Detect which cell encompasses the target text, then output its [x, y] center coordinate. 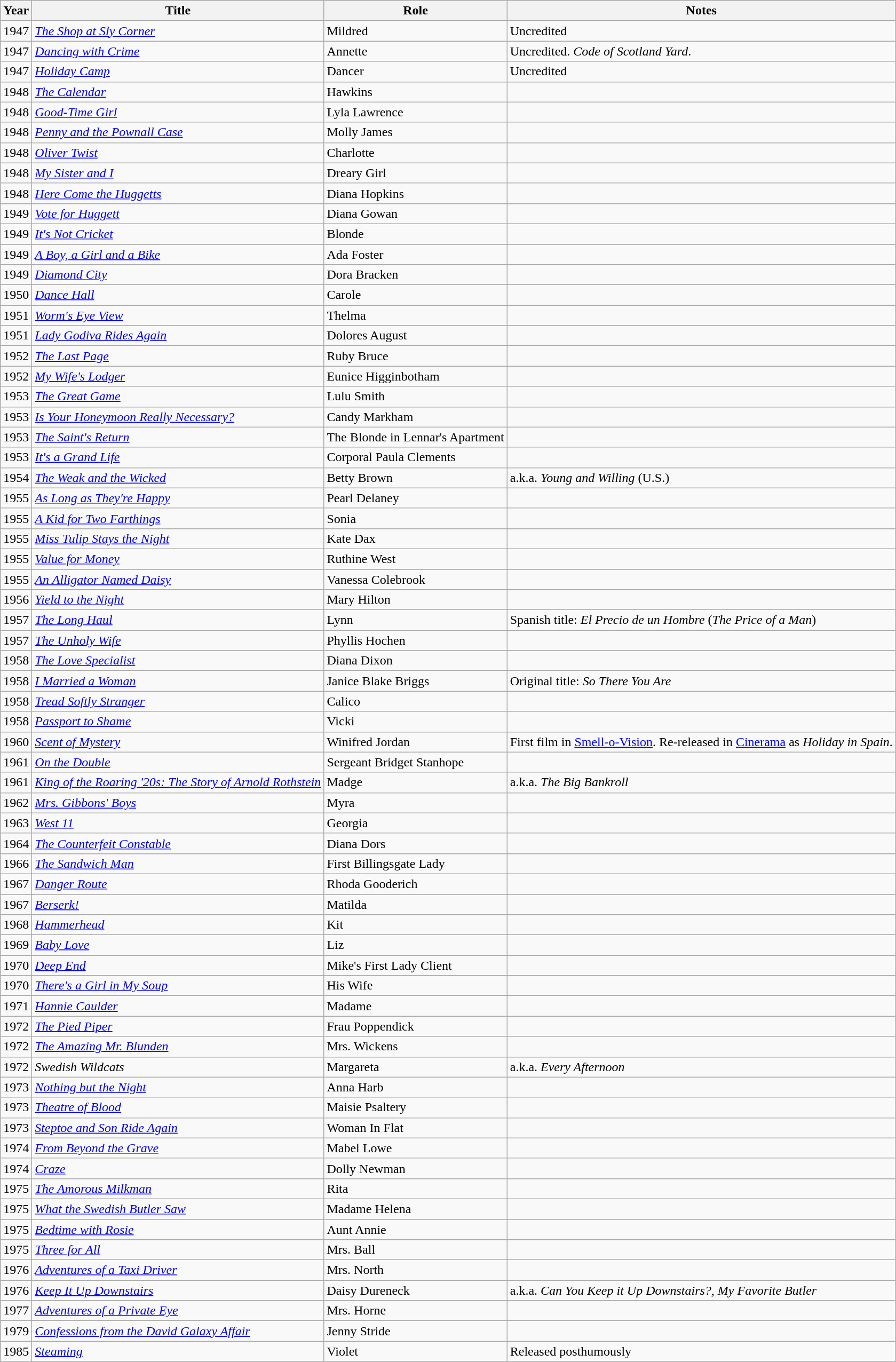
Bedtime with Rosie [178, 1229]
Kit [415, 925]
1985 [16, 1351]
1954 [16, 478]
Ruby Bruce [415, 356]
On the Double [178, 762]
Here Come the Huggetts [178, 193]
Diana Dixon [415, 661]
Lynn [415, 620]
Tread Softly Stranger [178, 701]
Swedish Wildcats [178, 1067]
Mrs. Gibbons' Boys [178, 803]
The Calendar [178, 92]
Vicki [415, 722]
Mrs. Wickens [415, 1047]
Lulu Smith [415, 397]
The Great Game [178, 397]
Hammerhead [178, 925]
Frau Poppendick [415, 1026]
The Last Page [178, 356]
Deep End [178, 965]
Dolly Newman [415, 1168]
Carole [415, 295]
Craze [178, 1168]
Sonia [415, 518]
First Billingsgate Lady [415, 864]
Nothing but the Night [178, 1087]
Eunice Higginbotham [415, 376]
The Saint's Return [178, 437]
1964 [16, 843]
Original title: So There You Are [701, 681]
Good-Time Girl [178, 112]
Violet [415, 1351]
Lady Godiva Rides Again [178, 336]
1968 [16, 925]
The Pied Piper [178, 1026]
Phyllis Hochen [415, 640]
The Counterfeit Constable [178, 843]
a.k.a. Can You Keep it Up Downstairs?, My Favorite Butler [701, 1290]
It's Not Cricket [178, 234]
1956 [16, 600]
Role [415, 11]
a.k.a. Every Afternoon [701, 1067]
Miss Tulip Stays the Night [178, 539]
Notes [701, 11]
A Boy, a Girl and a Bike [178, 255]
Scent of Mystery [178, 742]
Madame [415, 1006]
Anna Harb [415, 1087]
Diana Gowan [415, 213]
The Long Haul [178, 620]
Mrs. Horne [415, 1311]
The Weak and the Wicked [178, 478]
1971 [16, 1006]
Diana Hopkins [415, 193]
1969 [16, 945]
Dora Bracken [415, 275]
Aunt Annie [415, 1229]
Value for Money [178, 559]
Is Your Honeymoon Really Necessary? [178, 417]
The Sandwich Man [178, 864]
From Beyond the Grave [178, 1148]
Vanessa Colebrook [415, 579]
The Unholy Wife [178, 640]
Theatre of Blood [178, 1107]
Diana Dors [415, 843]
Annette [415, 51]
Spanish title: El Precio de un Hombre (The Price of a Man) [701, 620]
Keep It Up Downstairs [178, 1290]
Danger Route [178, 884]
Mabel Lowe [415, 1148]
Vote for Huggett [178, 213]
Matilda [415, 905]
1977 [16, 1311]
1979 [16, 1331]
Rita [415, 1189]
Corporal Paula Clements [415, 457]
The Shop at Sly Corner [178, 31]
A Kid for Two Farthings [178, 518]
Mrs. North [415, 1270]
Yield to the Night [178, 600]
Betty Brown [415, 478]
It's a Grand Life [178, 457]
Released posthumously [701, 1351]
Charlotte [415, 153]
Baby Love [178, 945]
Diamond City [178, 275]
Steaming [178, 1351]
Title [178, 11]
Georgia [415, 823]
My Wife's Lodger [178, 376]
Madame Helena [415, 1209]
The Amazing Mr. Blunden [178, 1047]
An Alligator Named Daisy [178, 579]
King of the Roaring '20s: The Story of Arnold Rothstein [178, 782]
Year [16, 11]
Lyla Lawrence [415, 112]
Dance Hall [178, 295]
Mary Hilton [415, 600]
Daisy Dureneck [415, 1290]
Janice Blake Briggs [415, 681]
1962 [16, 803]
Hannie Caulder [178, 1006]
Mike's First Lady Client [415, 965]
Sergeant Bridget Stanhope [415, 762]
The Love Specialist [178, 661]
Holiday Camp [178, 72]
Molly James [415, 132]
1950 [16, 295]
1963 [16, 823]
Mildred [415, 31]
As Long as They're Happy [178, 498]
Hawkins [415, 92]
Berserk! [178, 905]
Worm's Eye View [178, 315]
Myra [415, 803]
First film in Smell-o-Vision. Re-released in Cinerama as Holiday in Spain. [701, 742]
Blonde [415, 234]
a.k.a. The Big Bankroll [701, 782]
His Wife [415, 986]
Jenny Stride [415, 1331]
Calico [415, 701]
Steptoe and Son Ride Again [178, 1128]
Dancer [415, 72]
Pearl Delaney [415, 498]
Madge [415, 782]
Candy Markham [415, 417]
Margareta [415, 1067]
Dolores August [415, 336]
Winifred Jordan [415, 742]
Dreary Girl [415, 173]
The Amorous Milkman [178, 1189]
Confessions from the David Galaxy Affair [178, 1331]
Kate Dax [415, 539]
Three for All [178, 1250]
What the Swedish Butler Saw [178, 1209]
Woman In Flat [415, 1128]
Maisie Psaltery [415, 1107]
My Sister and I [178, 173]
Mrs. Ball [415, 1250]
a.k.a. Young and Willing (U.S.) [701, 478]
1960 [16, 742]
Penny and the Pownall Case [178, 132]
Ada Foster [415, 255]
There's a Girl in My Soup [178, 986]
Liz [415, 945]
Dancing with Crime [178, 51]
Rhoda Gooderich [415, 884]
Thelma [415, 315]
I Married a Woman [178, 681]
Adventures of a Private Eye [178, 1311]
1966 [16, 864]
Passport to Shame [178, 722]
Ruthine West [415, 559]
Uncredited. Code of Scotland Yard. [701, 51]
Adventures of a Taxi Driver [178, 1270]
Oliver Twist [178, 153]
West 11 [178, 823]
The Blonde in Lennar's Apartment [415, 437]
